Return [X, Y] of the center of cell containing provided text 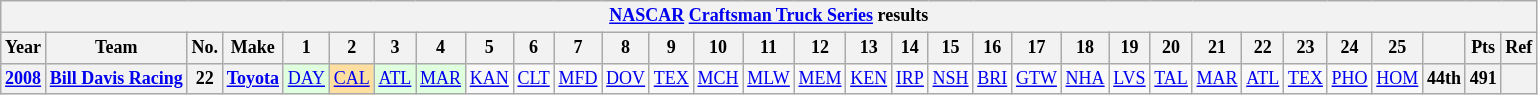
20 [1171, 48]
21 [1217, 48]
5 [489, 48]
17 [1037, 48]
13 [869, 48]
MCH [718, 78]
GTW [1037, 78]
HOM [1398, 78]
16 [992, 48]
24 [1350, 48]
7 [578, 48]
BRI [992, 78]
3 [395, 48]
MFD [578, 78]
No. [204, 48]
6 [534, 48]
CLT [534, 78]
CAL [352, 78]
Year [24, 48]
MEM [820, 78]
MLW [768, 78]
23 [1306, 48]
4 [441, 48]
DAY [306, 78]
25 [1398, 48]
491 [1483, 78]
1 [306, 48]
11 [768, 48]
9 [671, 48]
Make [252, 48]
10 [718, 48]
TAL [1171, 78]
44th [1444, 78]
Pts [1483, 48]
2 [352, 48]
NHA [1085, 78]
Ref [1519, 48]
18 [1085, 48]
14 [910, 48]
NASCAR Craftsman Truck Series results [769, 16]
DOV [626, 78]
19 [1130, 48]
Bill Davis Racing [116, 78]
Team [116, 48]
KEN [869, 78]
2008 [24, 78]
NSH [950, 78]
Toyota [252, 78]
KAN [489, 78]
15 [950, 48]
8 [626, 48]
12 [820, 48]
IRP [910, 78]
LVS [1130, 78]
PHO [1350, 78]
